Locate the cell with the specified text and output its [X, Y] center coordinate. 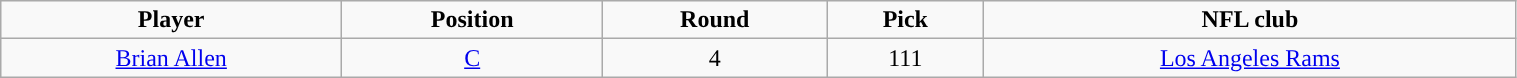
Brian Allen [172, 58]
4 [715, 58]
Round [715, 20]
Pick [906, 20]
111 [906, 58]
Position [472, 20]
Player [172, 20]
C [472, 58]
Los Angeles Rams [1250, 58]
NFL club [1250, 20]
